Pinpoint the cell where the given text exists, returning its [x, y] midpoint coordinate. 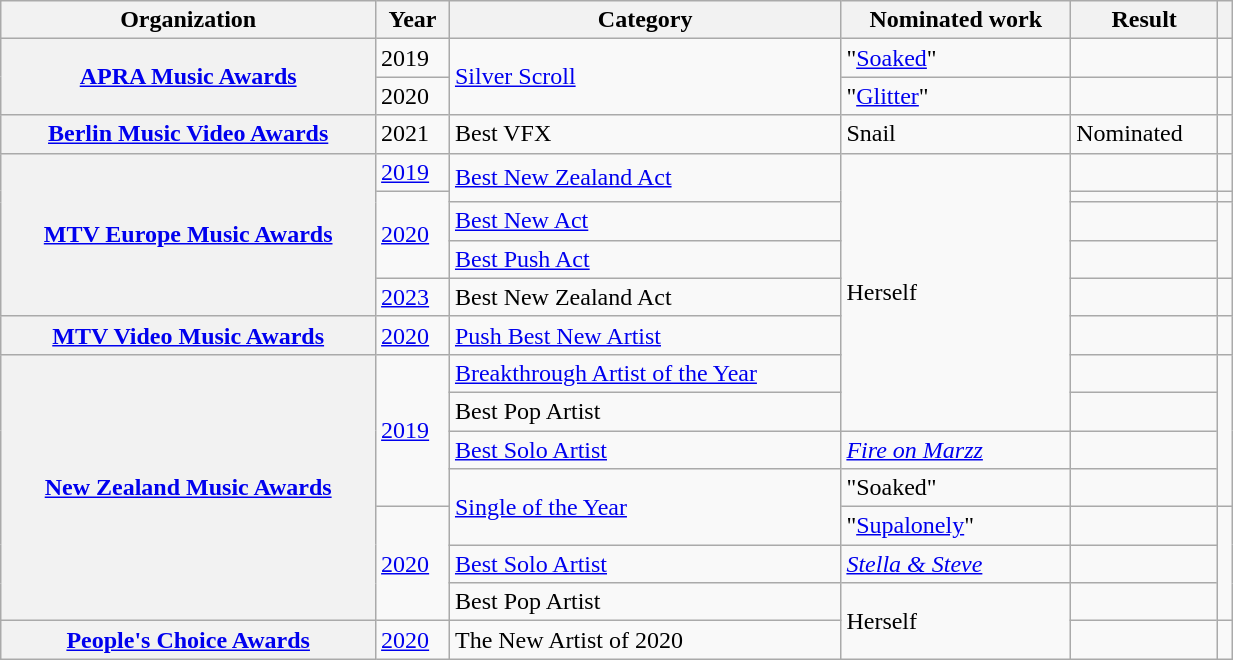
People's Choice Awards [188, 640]
MTV Europe Music Awards [188, 234]
"Glitter" [956, 96]
Year [413, 20]
Snail [956, 134]
MTV Video Music Awards [188, 335]
APRA Music Awards [188, 77]
Nominated work [956, 20]
Single of the Year [644, 507]
Breakthrough Artist of the Year [644, 373]
Silver Scroll [644, 77]
New Zealand Music Awards [188, 487]
Push Best New Artist [644, 335]
Category [644, 20]
2023 [413, 297]
Fire on Marzz [956, 449]
Best New Act [644, 221]
The New Artist of 2020 [644, 640]
Result [1144, 20]
Stella & Steve [956, 564]
Organization [188, 20]
"Supalonely" [956, 526]
Berlin Music Video Awards [188, 134]
Best VFX [644, 134]
Nominated [1144, 134]
2021 [413, 134]
Best Push Act [644, 259]
